Output the (x, y) coordinate of the center of the cell containing the given text.  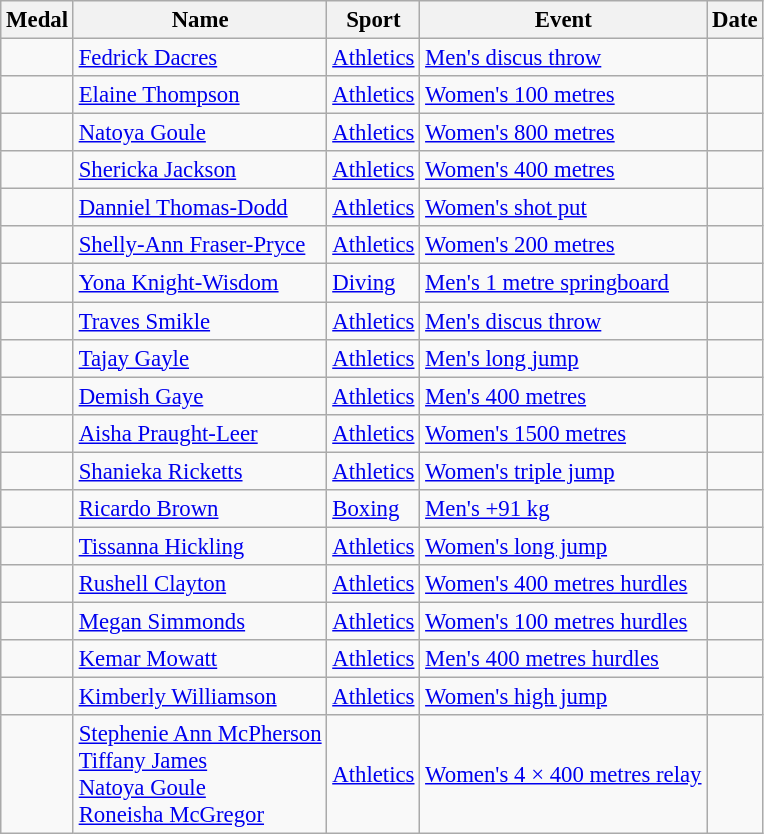
Kimberly Williamson (200, 697)
Men's 400 metres (564, 396)
Women's high jump (564, 697)
Natoya Goule (200, 133)
Fedrick Dacres (200, 58)
Women's shot put (564, 208)
Date (735, 20)
Women's 100 metres hurdles (564, 621)
Event (564, 20)
Stephenie Ann McPhersonTiffany JamesNatoya GouleRoneisha McGregor (200, 774)
Shanieka Ricketts (200, 471)
Traves Smikle (200, 321)
Men's 400 metres hurdles (564, 659)
Women's 1500 metres (564, 433)
Name (200, 20)
Boxing (374, 509)
Women's long jump (564, 546)
Medal (38, 20)
Yona Knight-Wisdom (200, 283)
Danniel Thomas-Dodd (200, 208)
Women's 800 metres (564, 133)
Women's 400 metres (564, 170)
Elaine Thompson (200, 95)
Men's 1 metre springboard (564, 283)
Women's 100 metres (564, 95)
Sport (374, 20)
Demish Gaye (200, 396)
Tajay Gayle (200, 358)
Women's 200 metres (564, 245)
Shelly-Ann Fraser-Pryce (200, 245)
Aisha Praught-Leer (200, 433)
Women's triple jump (564, 471)
Men's long jump (564, 358)
Ricardo Brown (200, 509)
Megan Simmonds (200, 621)
Women's 4 × 400 metres relay (564, 774)
Shericka Jackson (200, 170)
Men's +91 kg (564, 509)
Tissanna Hickling (200, 546)
Women's 400 metres hurdles (564, 584)
Kemar Mowatt (200, 659)
Rushell Clayton (200, 584)
Diving (374, 283)
